Detect which cell encompasses the target text, then output its [x, y] center coordinate. 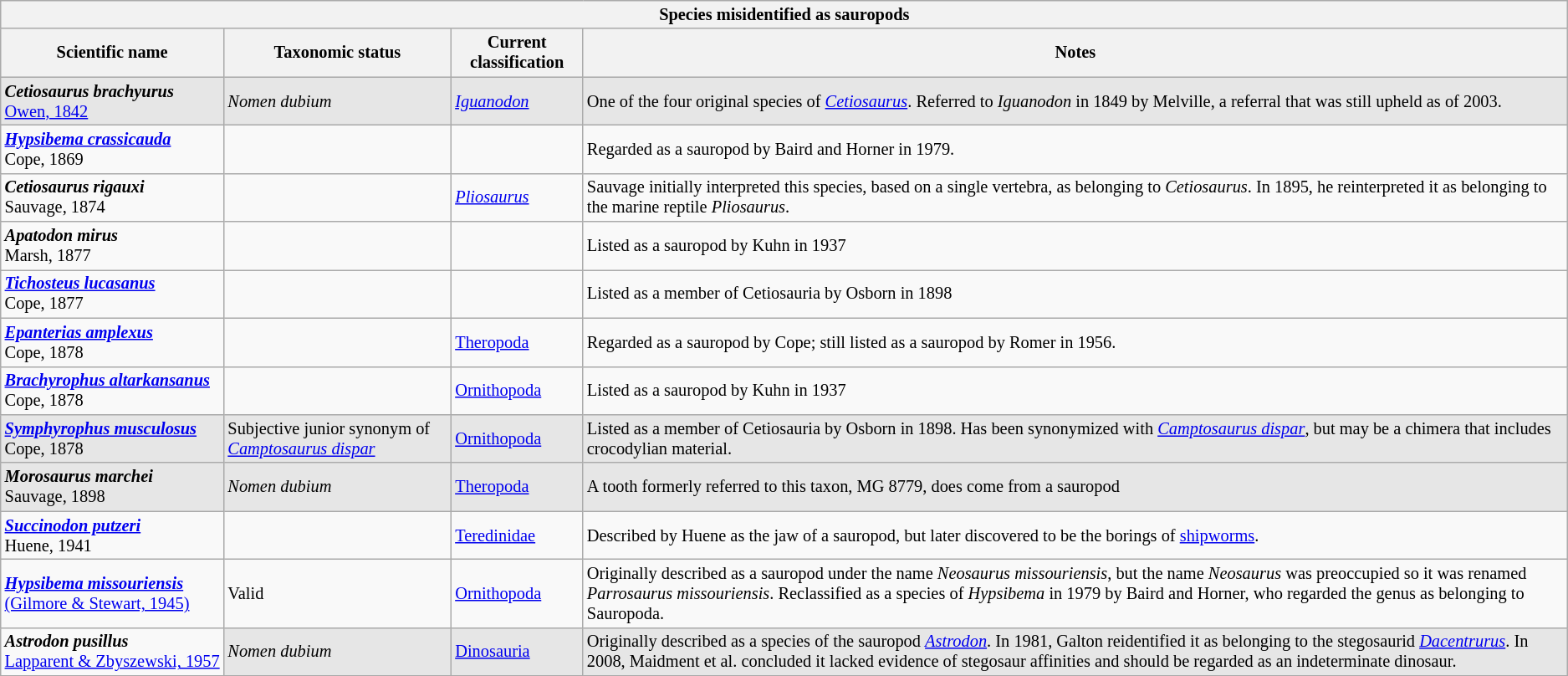
Brachyrophus altarkansanusCope, 1878 [112, 391]
Current classification [517, 53]
Notes [1075, 53]
A tooth formerly referred to this taxon, MG 8779, does come from a sauropod [1075, 487]
Taxonomic status [337, 53]
Cetiosaurus brachyurusOwen, 1842 [112, 101]
Species misidentified as sauropods [784, 14]
Regarded as a sauropod by Baird and Horner in 1979. [1075, 149]
Described by Huene as the jaw of a sauropod, but later discovered to be the borings of shipworms. [1075, 535]
Succinodon putzeriHuene, 1941 [112, 535]
Astrodon pusillusLapparent & Zbyszewski, 1957 [112, 652]
Apatodon mirusMarsh, 1877 [112, 246]
Tichosteus lucasanusCope, 1877 [112, 294]
Subjective junior synonym of Camptosaurus dispar [337, 438]
Valid [337, 593]
Dinosauria [517, 652]
Iguanodon [517, 101]
Hypsibema missouriensis(Gilmore & Stewart, 1945) [112, 593]
Pliosaurus [517, 197]
Scientific name [112, 53]
Hypsibema crassicaudaCope, 1869 [112, 149]
Symphyrophus musculosusCope, 1878 [112, 438]
Regarded as a sauropod by Cope; still listed as a sauropod by Romer in 1956. [1075, 342]
One of the four original species of Cetiosaurus. Referred to Iguanodon in 1849 by Melville, a referral that was still upheld as of 2003. [1075, 101]
Listed as a member of Cetiosauria by Osborn in 1898 [1075, 294]
Cetiosaurus rigauxiSauvage, 1874 [112, 197]
Teredinidae [517, 535]
Morosaurus marcheiSauvage, 1898 [112, 487]
Epanterias amplexusCope, 1878 [112, 342]
